Output the [X, Y] coordinate of the center of the cell containing the given text.  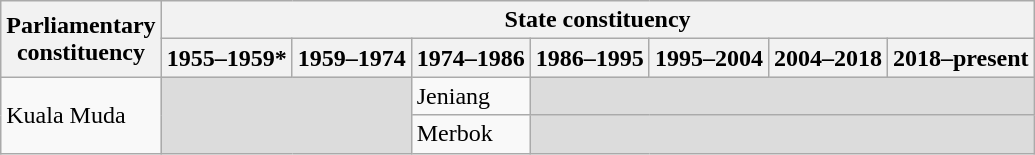
2004–2018 [828, 58]
1986–1995 [590, 58]
Merbok [470, 134]
2018–present [960, 58]
Kuala Muda [81, 115]
1959–1974 [352, 58]
1974–1986 [470, 58]
State constituency [598, 20]
1955–1959* [226, 58]
Jeniang [470, 96]
Parliamentaryconstituency [81, 39]
1995–2004 [708, 58]
